Find where the given text appears and provide that cell's center as (x, y) coordinate. 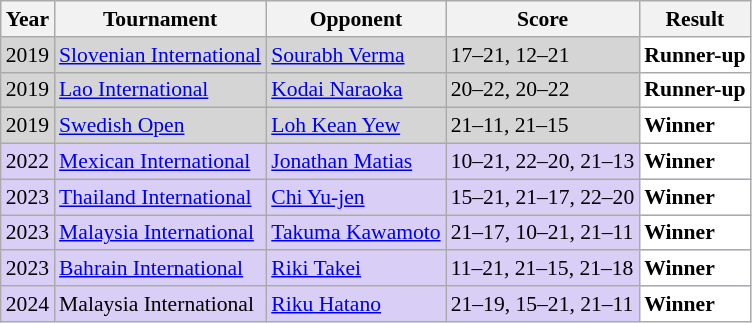
15–21, 21–17, 22–20 (543, 197)
Sourabh Verma (356, 55)
21–11, 21–15 (543, 126)
Lao International (160, 90)
Bahrain International (160, 269)
Swedish Open (160, 126)
Slovenian International (160, 55)
Riku Hatano (356, 304)
21–19, 15–21, 21–11 (543, 304)
Jonathan Matias (356, 162)
Riki Takei (356, 269)
2022 (28, 162)
11–21, 21–15, 21–18 (543, 269)
Opponent (356, 19)
17–21, 12–21 (543, 55)
Thailand International (160, 197)
2024 (28, 304)
10–21, 22–20, 21–13 (543, 162)
20–22, 20–22 (543, 90)
Tournament (160, 19)
Year (28, 19)
Score (543, 19)
Chi Yu-jen (356, 197)
Takuma Kawamoto (356, 233)
Result (694, 19)
21–17, 10–21, 21–11 (543, 233)
Mexican International (160, 162)
Kodai Naraoka (356, 90)
Loh Kean Yew (356, 126)
